For the text-containing cell, return its midpoint in [X, Y] coordinate format. 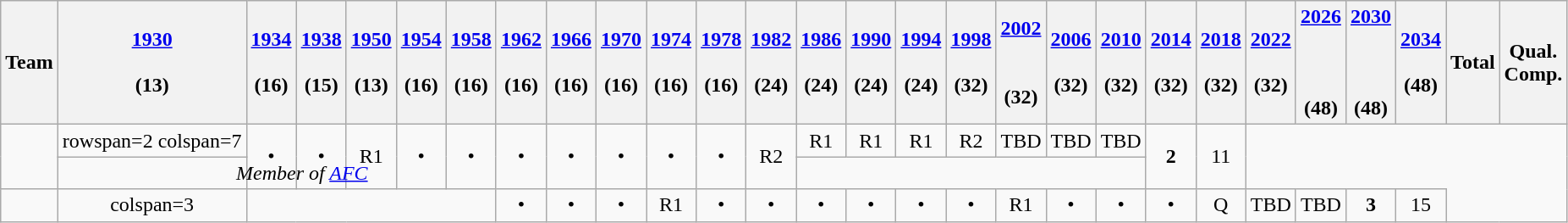
1934(16) [271, 63]
2 [1171, 157]
rowspan=2 colspan=7 [152, 141]
colspan=3 [152, 205]
1998(32) [971, 63]
Q [1220, 205]
2006(32) [1071, 63]
1974(16) [672, 63]
1966(16) [570, 63]
1958(16) [470, 63]
1986(24) [821, 63]
1954(16) [421, 63]
1950(13) [371, 63]
2002(32) [1021, 63]
Team [30, 63]
1990(24) [872, 63]
2022(32) [1271, 63]
1982(24) [772, 63]
1930(13) [152, 63]
1970(16) [621, 63]
2010(32) [1120, 63]
Qual.Comp. [1533, 63]
2018(32) [1220, 63]
11 [1220, 157]
2030(48) [1371, 63]
2014(32) [1171, 63]
3 [1371, 205]
1978(16) [721, 63]
2026(48) [1320, 63]
15 [1420, 205]
Total [1473, 63]
1962(16) [521, 63]
1938(15) [322, 63]
Member of AFC [301, 173]
2034(48) [1420, 63]
1994(24) [921, 63]
